From the cell containing the given text, extract its center point as [x, y] coordinate. 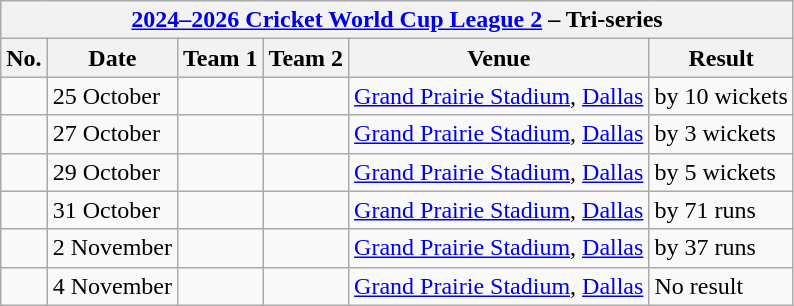
by 71 runs [721, 210]
No result [721, 286]
Venue [499, 58]
4 November [112, 286]
Team 1 [221, 58]
Team 2 [306, 58]
25 October [112, 96]
by 10 wickets [721, 96]
2 November [112, 248]
Result [721, 58]
by 5 wickets [721, 172]
by 3 wickets [721, 134]
31 October [112, 210]
2024–2026 Cricket World Cup League 2 – Tri-series [398, 20]
by 37 runs [721, 248]
27 October [112, 134]
29 October [112, 172]
Date [112, 58]
No. [24, 58]
